Search for the cell housing the specified text and yield its [X, Y] center coordinate. 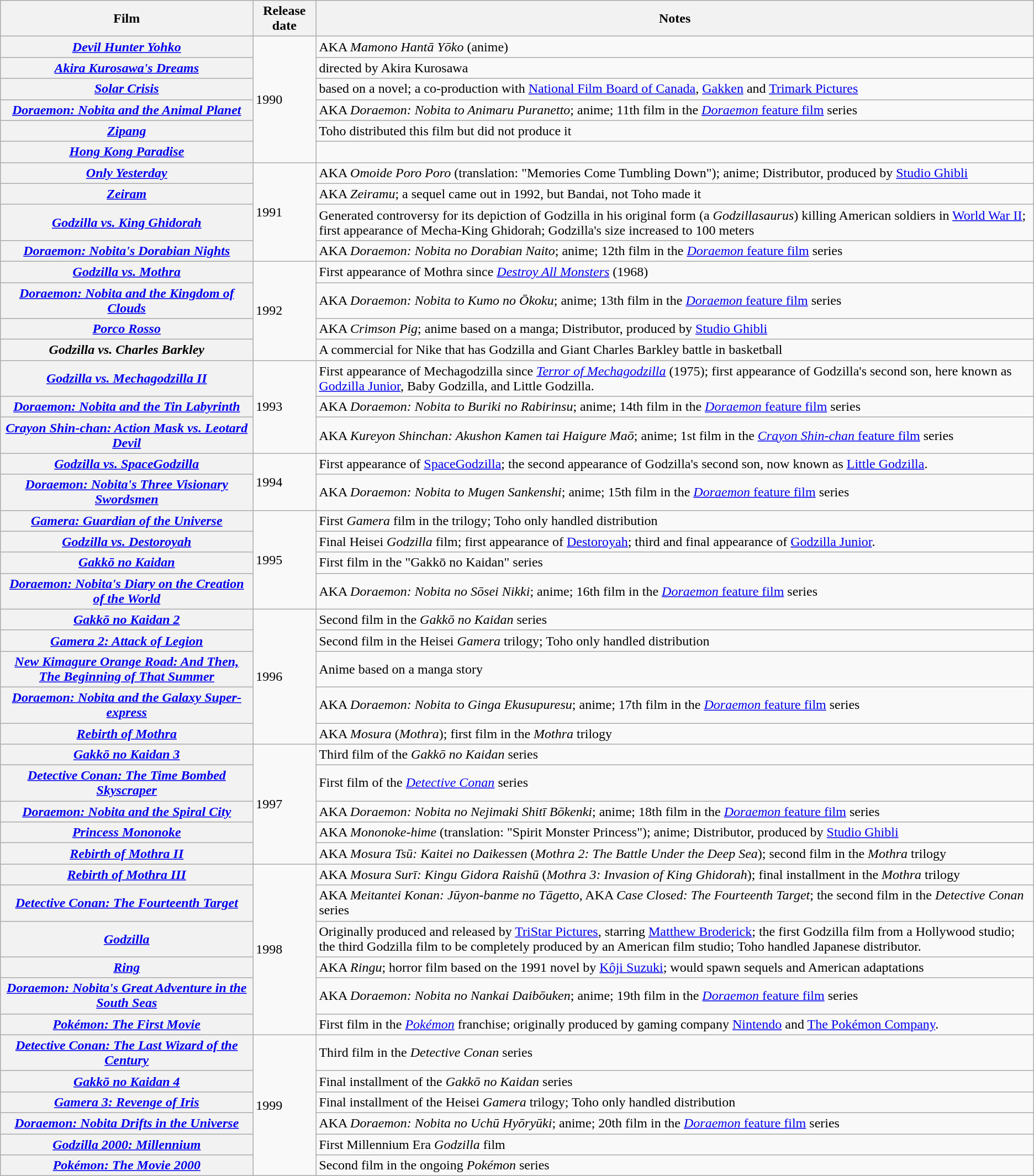
Gakkō no Kaidan 3 [127, 755]
directed by Akira Kurosawa [675, 68]
Doraemon: Nobita's Dorabian Nights [127, 251]
Second film in the Gakkō no Kaidan series [675, 619]
1993 [284, 407]
AKA Crimson Pig; anime based on a manga; Distributor, produced by Studio Ghibli [675, 329]
AKA Doraemon: Nobita to Buriki no Rabirinsu; anime; 14th film in the Doraemon feature film series [675, 407]
1998 [284, 950]
Akira Kurosawa's Dreams [127, 68]
Godzilla vs. Mechagodzilla II [127, 379]
AKA Mononoke-hime (translation: "Spirit Monster Princess"); anime; Distributor, produced by Studio Ghibli [675, 833]
1997 [284, 804]
Rebirth of Mothra [127, 734]
Final Heisei Godzilla film; first appearance of Destoroyah; third and final appearance of Godzilla Junior. [675, 542]
AKA Meitantei Konan: Jūyon-banme no Tāgetto, AKA Case Closed: The Fourteenth Target; the second film in the Detective Conan series [675, 903]
AKA Doraemon: Nobita no Dorabian Naito; anime; 12th film in the Doraemon feature film series [675, 251]
Devil Hunter Yohko [127, 47]
Rebirth of Mothra III [127, 875]
Ring [127, 967]
AKA Mosura (Mothra); first film in the Mothra trilogy [675, 734]
AKA Doraemon: Nobita to Animaru Puranetto; anime; 11th film in the Doraemon feature film series [675, 110]
First Millennium Era Godzilla film [675, 1145]
Rebirth of Mothra II [127, 854]
1999 [284, 1105]
Zeiram [127, 194]
First appearance of SpaceGodzilla; the second appearance of Godzilla's second son, now known as Little Godzilla. [675, 464]
Solar Crisis [127, 89]
First film in the Pokémon franchise; originally produced by gaming company Nintendo and The Pokémon Company. [675, 1024]
Doraemon: Nobita and the Galaxy Super-express [127, 704]
Third film of the Gakkō no Kaidan series [675, 755]
Doraemon: Nobita and the Tin Labyrinth [127, 407]
Godzilla vs. Mothra [127, 272]
Final installment of the Heisei Gamera trilogy; Toho only handled distribution [675, 1102]
AKA Doraemon: Nobita no Nankai Daibōuken; anime; 19th film in the Doraemon feature film series [675, 996]
Doraemon: Nobita Drifts in the Universe [127, 1123]
Gakkō no Kaidan 2 [127, 619]
AKA Doraemon: Nobita to Ginga Ekusupuresu; anime; 17th film in the Doraemon feature film series [675, 704]
AKA Zeiramu; a sequel came out in 1992, but Bandai, not Toho made it [675, 194]
Detective Conan: The Last Wizard of the Century [127, 1052]
AKA Kureyon Shinchan: Akushon Kamen tai Haigure Maō; anime; 1st film in the Crayon Shin-chan feature film series [675, 435]
Notes [675, 19]
1994 [284, 481]
Detective Conan: The Time Bombed Skyscraper [127, 783]
Pokémon: The First Movie [127, 1024]
Princess Mononoke [127, 833]
Release date [284, 19]
AKA Doraemon: Nobita to Kumo no Ōkoku; anime; 13th film in the Doraemon feature film series [675, 300]
Gamera 3: Revenge of Iris [127, 1102]
Godzilla vs. SpaceGodzilla [127, 464]
Zipang [127, 131]
Doraemon: Nobita's Diary on the Creation of the World [127, 591]
Godzilla 2000: Millennium [127, 1145]
Hong Kong Paradise [127, 152]
Porco Rosso [127, 329]
based on a novel; a co-production with National Film Board of Canada, Gakken and Trimark Pictures [675, 89]
AKA Mosura Surī: Kingu Gidora Raishū (Mothra 3: Invasion of King Ghidorah); final installment in the Mothra trilogy [675, 875]
Crayon Shin-chan: Action Mask vs. Leotard Devil [127, 435]
Godzilla vs. Charles Barkley [127, 350]
Film [127, 19]
First Gamera film in the trilogy; Toho only handled distribution [675, 521]
AKA Mamono Hantā Yōko (anime) [675, 47]
Doraemon: Nobita and the Kingdom of Clouds [127, 300]
1990 [284, 99]
First film of the Detective Conan series [675, 783]
AKA Doraemon: Nobita no Nejimaki Shitī Bōkenki; anime; 18th film in the Doraemon feature film series [675, 812]
1991 [284, 212]
Second film in the Heisei Gamera trilogy; Toho only handled distribution [675, 640]
1996 [284, 676]
First appearance of Mothra since Destroy All Monsters (1968) [675, 272]
AKA Doraemon: Nobita to Mugen Sankenshi; anime; 15th film in the Doraemon feature film series [675, 492]
Godzilla vs. King Ghidorah [127, 222]
Doraemon: Nobita's Three Visionary Swordsmen [127, 492]
Godzilla [127, 939]
AKA Mosura Tsū: Kaitei no Daikessen (Mothra 2: The Battle Under the Deep Sea); second film in the Mothra trilogy [675, 854]
A commercial for Nike that has Godzilla and Giant Charles Barkley battle in basketball [675, 350]
Gamera: Guardian of the Universe [127, 521]
Godzilla vs. Destoroyah [127, 542]
AKA Omoide Poro Poro (translation: "Memories Come Tumbling Down"); anime; Distributor, produced by Studio Ghibli [675, 173]
First film in the "Gakkō no Kaidan" series [675, 563]
Doraemon: Nobita and the Spiral City [127, 812]
AKA Doraemon: Nobita no Uchū Hyōryūki; anime; 20th film in the Doraemon feature film series [675, 1123]
Only Yesterday [127, 173]
Second film in the ongoing Pokémon series [675, 1166]
Gakkō no Kaidan 4 [127, 1081]
AKA Ringu; horror film based on the 1991 novel by Kôji Suzuki; would spawn sequels and American adaptations [675, 967]
Gamera 2: Attack of Legion [127, 640]
AKA Doraemon: Nobita no Sōsei Nikki; anime; 16th film in the Doraemon feature film series [675, 591]
Pokémon: The Movie 2000 [127, 1166]
Anime based on a manga story [675, 669]
Doraemon: Nobita's Great Adventure in the South Seas [127, 996]
1995 [284, 560]
Gakkō no Kaidan [127, 563]
New Kimagure Orange Road: And Then, The Beginning of That Summer [127, 669]
Third film in the Detective Conan series [675, 1052]
1992 [284, 310]
Final installment of the Gakkō no Kaidan series [675, 1081]
Detective Conan: The Fourteenth Target [127, 903]
Toho distributed this film but did not produce it [675, 131]
Doraemon: Nobita and the Animal Planet [127, 110]
